Locate the cell with the specified text and output its [x, y] center coordinate. 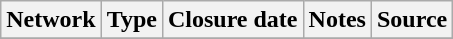
Closure date [232, 20]
Network [51, 20]
Source [412, 20]
Notes [337, 20]
Type [132, 20]
